Provide the (X, Y) coordinate of the cell's center where the given text is located.  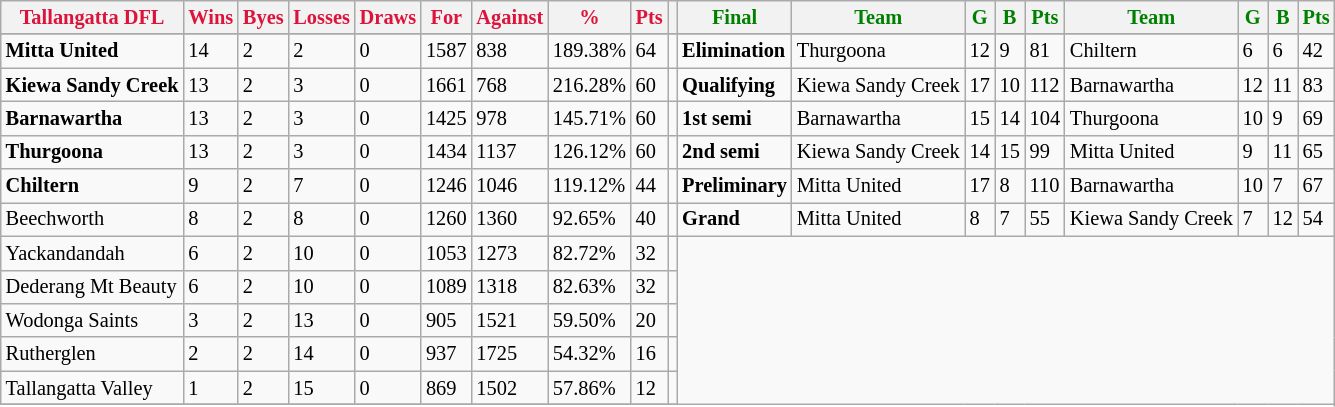
110 (1045, 186)
83 (1316, 85)
119.12% (590, 186)
Beechworth (92, 219)
54 (1316, 219)
1st semi (734, 118)
69 (1316, 118)
99 (1045, 152)
Elimination (734, 51)
Qualifying (734, 85)
40 (650, 219)
1089 (446, 287)
Preliminary (734, 186)
937 (446, 354)
2nd semi (734, 152)
1053 (446, 253)
112 (1045, 85)
65 (1316, 152)
Grand (734, 219)
55 (1045, 219)
57.86% (590, 388)
216.28% (590, 85)
104 (1045, 118)
Wodonga Saints (92, 320)
Against (510, 17)
81 (1045, 51)
1137 (510, 152)
1318 (510, 287)
1425 (446, 118)
Byes (263, 17)
54.32% (590, 354)
44 (650, 186)
1 (210, 388)
1725 (510, 354)
838 (510, 51)
1273 (510, 253)
905 (446, 320)
Tallangatta Valley (92, 388)
1246 (446, 186)
1260 (446, 219)
92.65% (590, 219)
1661 (446, 85)
768 (510, 85)
1046 (510, 186)
42 (1316, 51)
1502 (510, 388)
Rutherglen (92, 354)
126.12% (590, 152)
20 (650, 320)
Dederang Mt Beauty (92, 287)
Losses (321, 17)
For (446, 17)
Wins (210, 17)
Yackandandah (92, 253)
64 (650, 51)
Final (734, 17)
189.38% (590, 51)
1360 (510, 219)
82.63% (590, 287)
869 (446, 388)
82.72% (590, 253)
1587 (446, 51)
145.71% (590, 118)
67 (1316, 186)
978 (510, 118)
% (590, 17)
Tallangatta DFL (92, 17)
1434 (446, 152)
59.50% (590, 320)
Draws (388, 17)
16 (650, 354)
1521 (510, 320)
